Find where the given text appears and provide that cell's center as (x, y) coordinate. 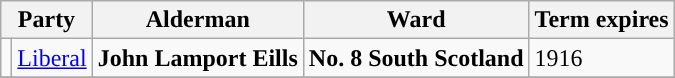
No. 8 South Scotland (416, 58)
Alderman (198, 20)
Liberal (52, 58)
Term expires (602, 20)
Ward (416, 20)
1916 (602, 58)
Party (46, 20)
John Lamport Eills (198, 58)
